Extract the [x, y] coordinate from the center of the cell holding the provided text.  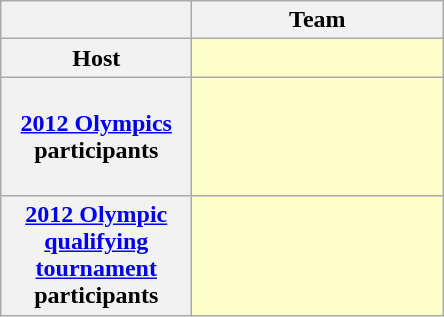
Host [96, 58]
2012 Olympic qualifying tournament participants [96, 256]
Team [318, 20]
2012 Olympics participants [96, 136]
